Capture the cell that displays the provided text and extract its (x, y) central coordinate. 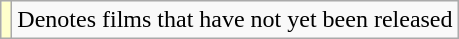
Denotes films that have not yet been released (235, 20)
